Capture the cell that displays the provided text and extract its [X, Y] central coordinate. 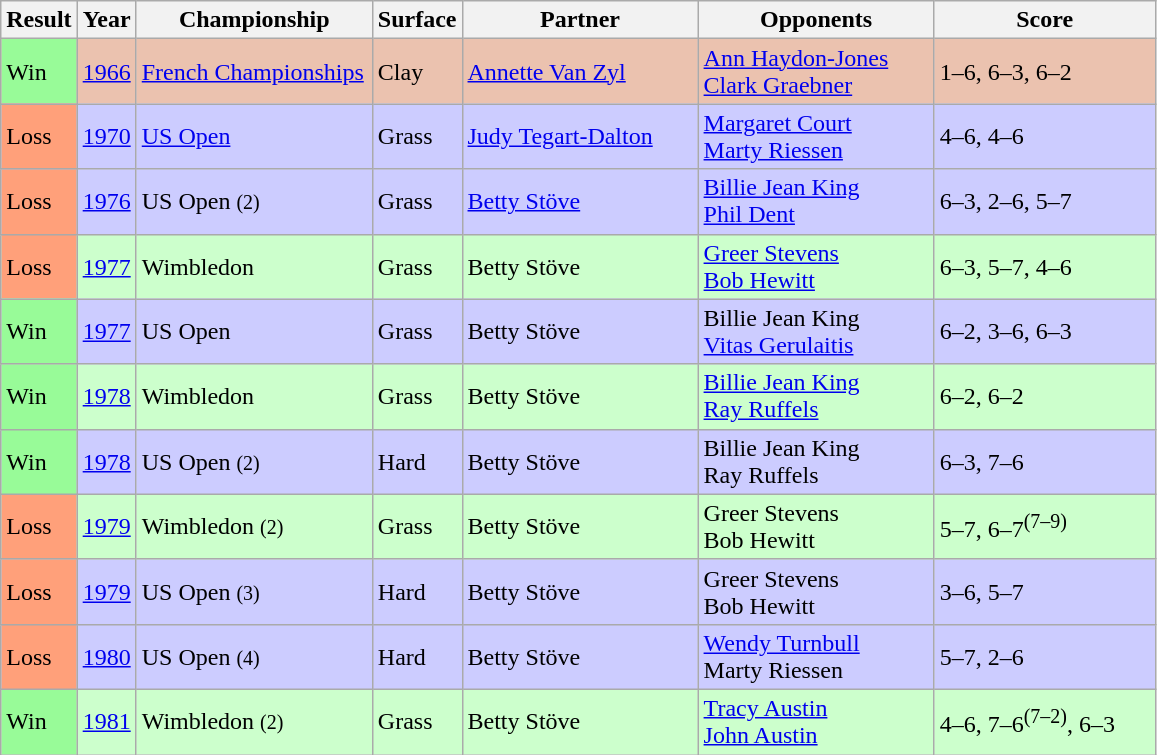
Judy Tegart-Dalton [580, 136]
6–3, 5–7, 4–6 [1044, 266]
6–2, 3–6, 6–3 [1044, 332]
6–3, 2–6, 5–7 [1044, 202]
Opponents [816, 20]
4–6, 7–6(7–2), 6–3 [1044, 722]
US Open (3) [254, 592]
US Open (4) [254, 656]
Championship [254, 20]
Margaret Court Marty Riessen [816, 136]
French Championships [254, 72]
Annette Van Zyl [580, 72]
3–6, 5–7 [1044, 592]
Surface [417, 20]
1981 [106, 722]
Tracy Austin John Austin [816, 722]
4–6, 4–6 [1044, 136]
Ann Haydon-Jones Clark Graebner [816, 72]
Score [1044, 20]
6–2, 6–2 [1044, 396]
Billie Jean King Vitas Gerulaitis [816, 332]
Result [39, 20]
Billie Jean King Phil Dent [816, 202]
Wendy Turnbull Marty Riessen [816, 656]
6–3, 7–6 [1044, 462]
5–7, 2–6 [1044, 656]
Partner [580, 20]
1980 [106, 656]
1966 [106, 72]
1970 [106, 136]
1976 [106, 202]
5–7, 6–7(7–9) [1044, 526]
1–6, 6–3, 6–2 [1044, 72]
Year [106, 20]
Clay [417, 72]
